Scan for the cell matching the given text and deliver its (x, y) coordinate at center. 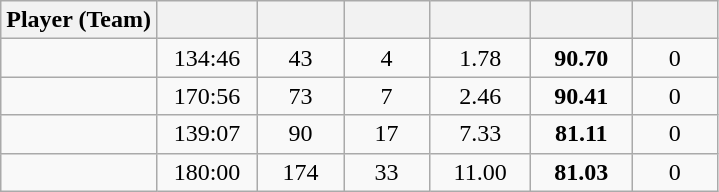
134:46 (206, 58)
81.11 (582, 134)
33 (387, 172)
4 (387, 58)
11.00 (480, 172)
81.03 (582, 172)
1.78 (480, 58)
180:00 (206, 172)
7 (387, 96)
Player (Team) (79, 20)
90 (301, 134)
174 (301, 172)
90.70 (582, 58)
2.46 (480, 96)
90.41 (582, 96)
17 (387, 134)
73 (301, 96)
139:07 (206, 134)
7.33 (480, 134)
43 (301, 58)
170:56 (206, 96)
